Determine the (x, y) coordinate at the center of the cell enclosing the given text.  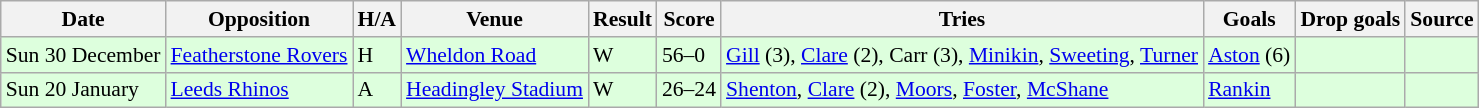
Score (689, 19)
Gill (3), Clare (2), Carr (3), Minikin, Sweeting, Turner (962, 55)
Shenton, Clare (2), Moors, Foster, McShane (962, 90)
Sun 30 December (84, 55)
Wheldon Road (494, 55)
H (378, 55)
Source (1442, 19)
Sun 20 January (84, 90)
Goals (1249, 19)
Leeds Rhinos (260, 90)
H/A (378, 19)
Date (84, 19)
Headingley Stadium (494, 90)
A (378, 90)
Featherstone Rovers (260, 55)
26–24 (689, 90)
Drop goals (1350, 19)
Opposition (260, 19)
Rankin (1249, 90)
Aston (6) (1249, 55)
Venue (494, 19)
Result (622, 19)
Tries (962, 19)
56–0 (689, 55)
